Output the (X, Y) coordinate of the center of the cell containing the given text.  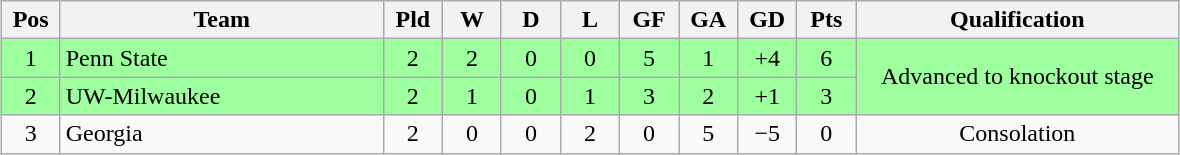
Pos (30, 20)
GA (708, 20)
UW-Milwaukee (222, 96)
Advanced to knockout stage (1018, 77)
Georgia (222, 134)
+1 (768, 96)
Penn State (222, 58)
Consolation (1018, 134)
6 (826, 58)
Pts (826, 20)
Team (222, 20)
W (472, 20)
GD (768, 20)
Pld (412, 20)
+4 (768, 58)
L (590, 20)
D (530, 20)
−5 (768, 134)
GF (650, 20)
Qualification (1018, 20)
